Determine the (x, y) coordinate at the center of the cell enclosing the given text.  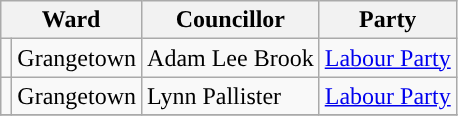
Councillor (231, 20)
Ward (72, 20)
Lynn Pallister (231, 96)
Adam Lee Brook (231, 58)
Party (388, 20)
